Pinpoint the cell where the given text exists, returning its (x, y) midpoint coordinate. 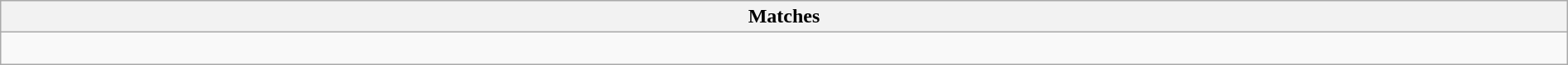
Matches (784, 17)
